Identify which cell holds the provided text, then report its (X, Y) central coordinate. 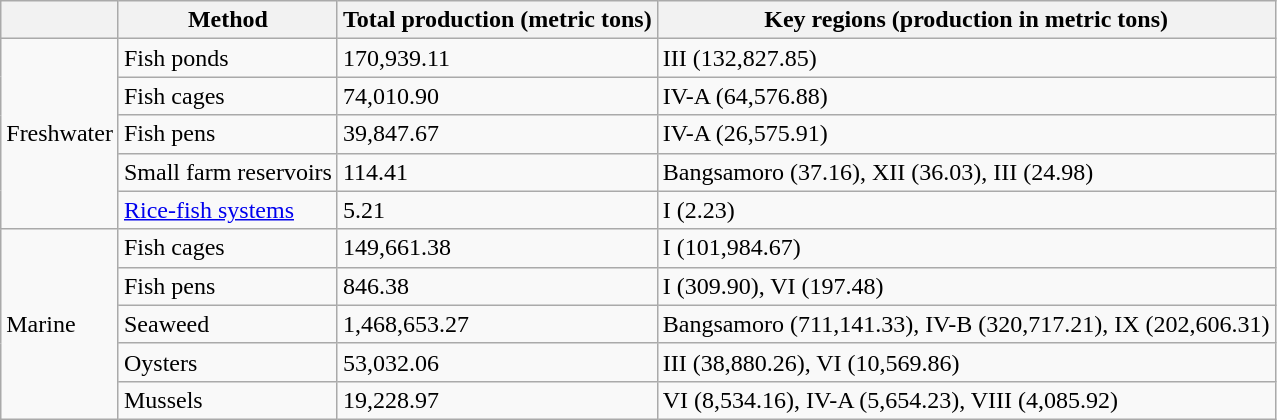
Marine (60, 324)
74,010.90 (497, 96)
149,661.38 (497, 248)
I (2.23) (966, 210)
I (101,984.67) (966, 248)
Seaweed (228, 324)
III (38,880.26), VI (10,569.86) (966, 362)
IV-A (26,575.91) (966, 134)
Bangsamoro (37.16), XII (36.03), III (24.98) (966, 172)
Bangsamoro (711,141.33), IV-B (320,717.21), IX (202,606.31) (966, 324)
VI (8,534.16), IV-A (5,654.23), VIII (4,085.92) (966, 400)
Key regions (production in metric tons) (966, 20)
Oysters (228, 362)
Small farm reservoirs (228, 172)
Method (228, 20)
Fish ponds (228, 58)
39,847.67 (497, 134)
114.41 (497, 172)
1,468,653.27 (497, 324)
170,939.11 (497, 58)
846.38 (497, 286)
I (309.90), VI (197.48) (966, 286)
Rice-fish systems (228, 210)
III (132,827.85) (966, 58)
53,032.06 (497, 362)
5.21 (497, 210)
19,228.97 (497, 400)
Freshwater (60, 134)
Total production (metric tons) (497, 20)
Mussels (228, 400)
IV-A (64,576.88) (966, 96)
